Pinpoint the cell where the given text exists, returning its (x, y) midpoint coordinate. 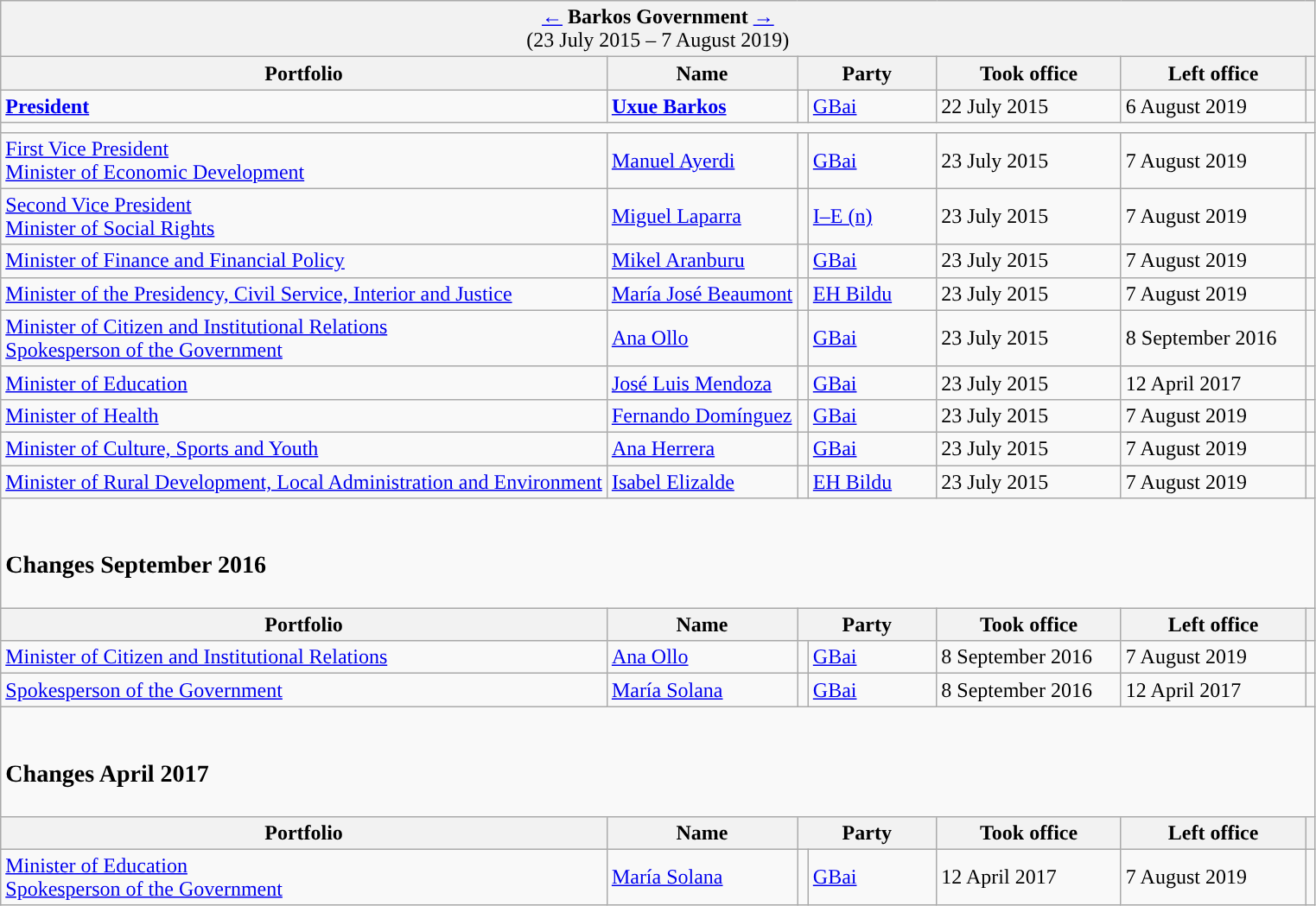
Second Vice PresidentMinister of Social Rights (304, 216)
Minister of EducationSpokesperson of the Government (304, 877)
Minister of Rural Development, Local Administration and Environment (304, 481)
← Barkos Government →(23 July 2015 – 7 August 2019) (658, 29)
Isabel Elizalde (702, 481)
José Luis Mendoza (702, 383)
Changes September 2016 (658, 553)
Minister of Education (304, 383)
6 August 2019 (1213, 106)
Minister of Citizen and Institutional Relations (304, 657)
Ana Herrera (702, 448)
Miguel Laparra (702, 216)
Minister of Culture, Sports and Youth (304, 448)
Minister of Citizen and Institutional RelationsSpokesperson of the Government (304, 339)
Minister of Finance and Financial Policy (304, 261)
President (304, 106)
First Vice PresidentMinister of Economic Development (304, 161)
Minister of the Presidency, Civil Service, Interior and Justice (304, 294)
Spokesperson of the Government (304, 690)
Fernando Domínguez (702, 415)
Mikel Aranburu (702, 261)
María José Beaumont (702, 294)
Uxue Barkos (702, 106)
Manuel Ayerdi (702, 161)
22 July 2015 (1029, 106)
Changes April 2017 (658, 762)
Minister of Health (304, 415)
I–E (n) (872, 216)
